Provide the [X, Y] coordinate of the cell's center where the given text is located.  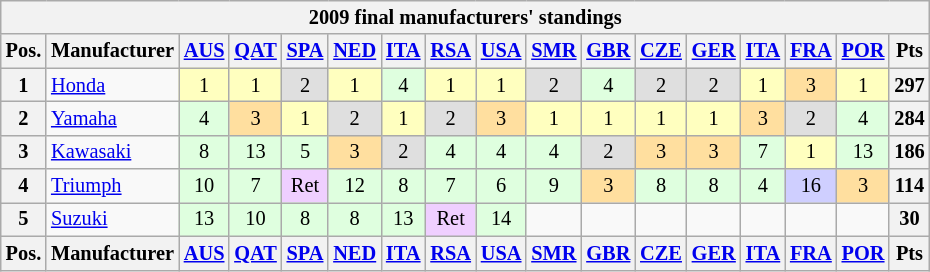
6 [501, 186]
14 [501, 219]
9 [554, 186]
114 [909, 186]
Kawasaki [112, 152]
Honda [112, 85]
Triumph [112, 186]
2009 final manufacturers' standings [466, 17]
16 [811, 186]
30 [909, 219]
Suzuki [112, 219]
186 [909, 152]
12 [354, 186]
297 [909, 85]
Yamaha [112, 118]
284 [909, 118]
